Determine the [X, Y] coordinate at the center of the cell enclosing the given text.  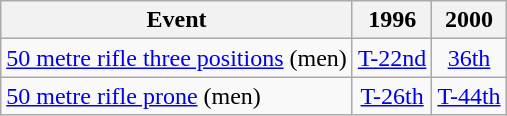
50 metre rifle prone (men) [177, 96]
1996 [392, 20]
T-44th [469, 96]
T-22nd [392, 58]
50 metre rifle three positions (men) [177, 58]
Event [177, 20]
2000 [469, 20]
36th [469, 58]
T-26th [392, 96]
